Identify which cell holds the provided text, then report its (X, Y) central coordinate. 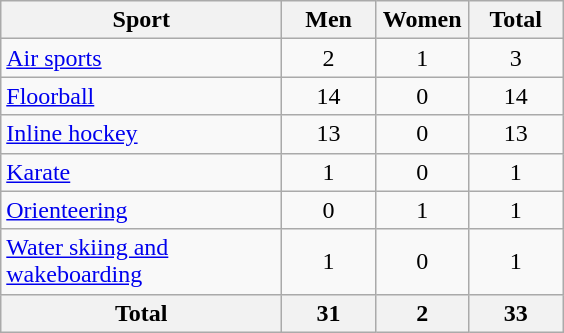
33 (516, 313)
Sport (142, 20)
Women (422, 20)
Inline hockey (142, 134)
Orienteering (142, 210)
Air sports (142, 58)
Men (329, 20)
Water skiing and wakeboarding (142, 262)
Floorball (142, 96)
Karate (142, 172)
31 (329, 313)
3 (516, 58)
